Provide the [x, y] coordinate of the cell's center where the given text is located.  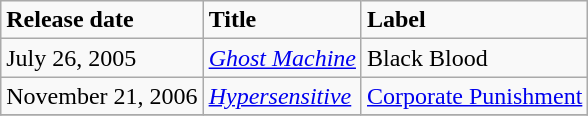
Ghost Machine [282, 58]
November 21, 2006 [102, 96]
Corporate Punishment [474, 96]
Title [282, 20]
Release date [102, 20]
Black Blood [474, 58]
July 26, 2005 [102, 58]
Label [474, 20]
Hypersensitive [282, 96]
